Search for the cell housing the specified text and yield its (X, Y) center coordinate. 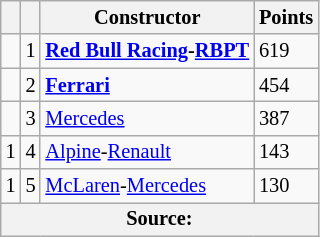
Red Bull Racing-RBPT (147, 51)
Ferrari (147, 85)
McLaren-Mercedes (147, 186)
130 (286, 186)
3 (31, 118)
619 (286, 51)
454 (286, 85)
387 (286, 118)
4 (31, 152)
Constructor (147, 17)
2 (31, 85)
143 (286, 152)
Alpine-Renault (147, 152)
Mercedes (147, 118)
Source: (160, 219)
Points (286, 17)
5 (31, 186)
